Scan for the cell matching the given text and deliver its [x, y] coordinate at center. 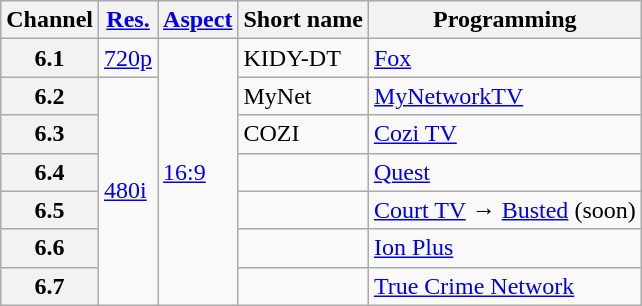
6.2 [50, 96]
6.7 [50, 286]
6.4 [50, 172]
16:9 [198, 172]
MyNet [303, 96]
6.1 [50, 58]
Court TV → Busted (soon) [504, 210]
True Crime Network [504, 286]
480i [128, 191]
MyNetworkTV [504, 96]
Aspect [198, 20]
Fox [504, 58]
6.6 [50, 248]
COZI [303, 134]
6.5 [50, 210]
Ion Plus [504, 248]
KIDY-DT [303, 58]
Res. [128, 20]
Cozi TV [504, 134]
Channel [50, 20]
6.3 [50, 134]
Short name [303, 20]
Quest [504, 172]
720p [128, 58]
Programming [504, 20]
